Locate the cell with the specified text and output its [X, Y] center coordinate. 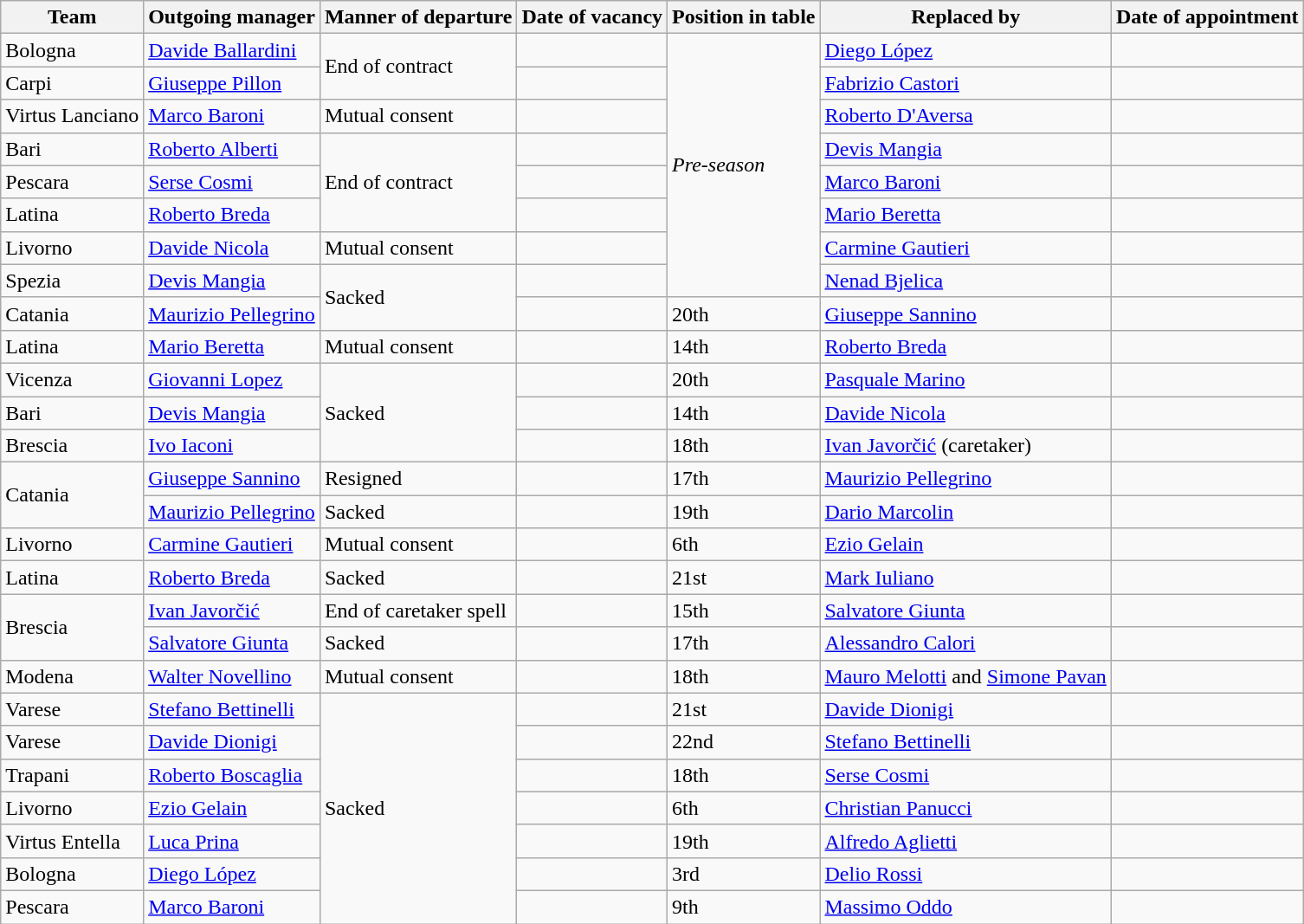
Ivan Javorčić [232, 611]
Alfredo Aglietti [965, 841]
Replaced by [965, 17]
Spezia [73, 281]
15th [744, 611]
Roberto Boscaglia [232, 775]
Vicenza [73, 379]
9th [744, 907]
Ivo Iaconi [232, 446]
Virtus Entella [73, 841]
End of caretaker spell [417, 611]
Roberto D'Aversa [965, 116]
Date of vacancy [592, 17]
Delio Rossi [965, 874]
Resigned [417, 479]
Carpi [73, 83]
Mark Iuliano [965, 578]
Date of appointment [1207, 17]
Massimo Oddo [965, 907]
Modena [73, 676]
Christian Panucci [965, 808]
Manner of departure [417, 17]
22nd [744, 742]
Giuseppe Pillon [232, 83]
Position in table [744, 17]
Virtus Lanciano [73, 116]
Roberto Alberti [232, 149]
Mauro Melotti and Simone Pavan [965, 676]
3rd [744, 874]
Walter Novellino [232, 676]
Fabrizio Castori [965, 83]
Team [73, 17]
Alessandro Calori [965, 643]
Trapani [73, 775]
Ivan Javorčić (caretaker) [965, 446]
Giovanni Lopez [232, 379]
Pasquale Marino [965, 379]
Davide Ballardini [232, 50]
Luca Prina [232, 841]
Outgoing manager [232, 17]
Pre-season [744, 165]
Dario Marcolin [965, 512]
Nenad Bjelica [965, 281]
